Pinpoint the cell where the given text exists, returning its [X, Y] midpoint coordinate. 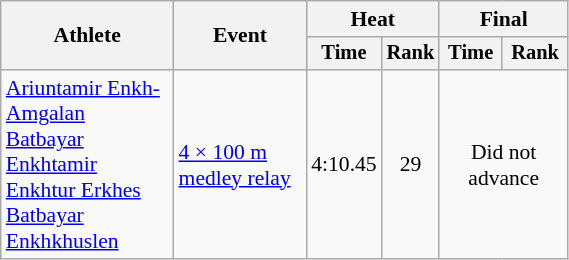
4:10.45 [344, 164]
Event [240, 36]
Heat [372, 19]
Athlete [88, 36]
Ariuntamir Enkh-AmgalanBatbayar Enkhtamir Enkhtur Erkhes Batbayar Enkhkhuslen [88, 164]
Did not advance [504, 164]
Final [504, 19]
29 [411, 164]
4 × 100 m medley relay [240, 164]
